Identify which cell holds the provided text, then report its [X, Y] central coordinate. 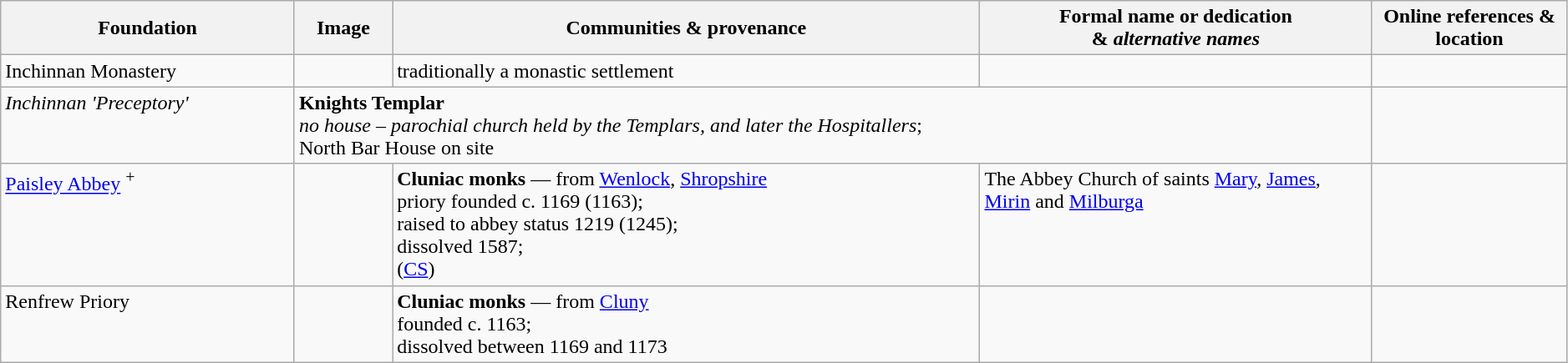
Image [343, 28]
Foundation [148, 28]
Paisley Abbey + [148, 224]
Knights Templarno house – parochial church held by the Templars, and later the Hospitallers;North Bar House on site [832, 125]
Inchinnan 'Preceptory' [148, 125]
Online references & location [1469, 28]
Inchinnan Monastery [148, 71]
Cluniac monks — from Wenlock, Shropshirepriory founded c. 1169 (1163);raised to abbey status 1219 (1245);dissolved 1587;(CS) [687, 224]
Communities & provenance [687, 28]
The Abbey Church of saints Mary, James, Mirin and Milburga [1176, 224]
traditionally a monastic settlement [687, 71]
Formal name or dedication & alternative names [1176, 28]
Renfrew Priory [148, 324]
Cluniac monks — from Clunyfounded c. 1163;dissolved between 1169 and 1173 [687, 324]
